Extract the (x, y) coordinate from the center of the cell holding the provided text.  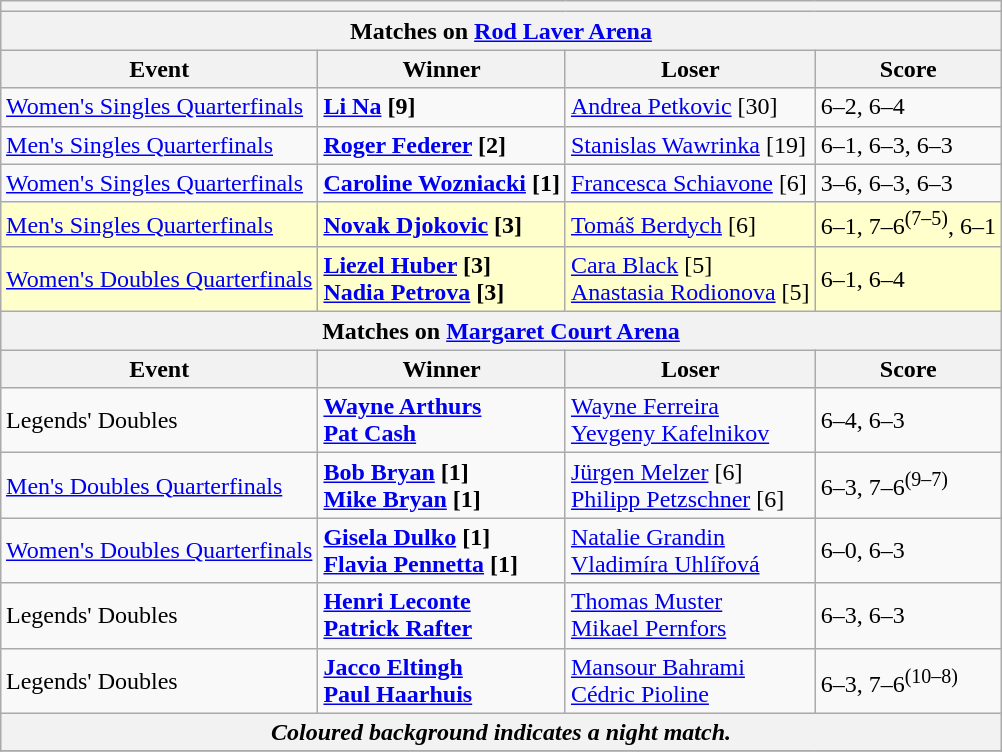
Liezel Huber [3] Nadia Petrova [3] (442, 280)
Jürgen Melzer [6] Philipp Petzschner [6] (690, 486)
Matches on Rod Laver Arena (502, 31)
6–3, 6–3 (908, 616)
6–0, 6–3 (908, 550)
6–1, 7–6(7–5), 6–1 (908, 224)
Francesca Schiavone [6] (690, 183)
Matches on Margaret Court Arena (502, 331)
Mansour Bahrami Cédric Pioline (690, 680)
Caroline Wozniacki [1] (442, 183)
6–3, 7–6(9–7) (908, 486)
Thomas Muster Mikael Pernfors (690, 616)
6–1, 6–3, 6–3 (908, 145)
6–3, 7–6(10–8) (908, 680)
Jacco Eltingh Paul Haarhuis (442, 680)
Novak Djokovic [3] (442, 224)
Stanislas Wawrinka [19] (690, 145)
Gisela Dulko [1] Flavia Pennetta [1] (442, 550)
Wayne Ferreira Yevgeny Kafelnikov (690, 420)
Cara Black [5] Anastasia Rodionova [5] (690, 280)
Coloured background indicates a night match. (502, 732)
Bob Bryan [1] Mike Bryan [1] (442, 486)
Wayne Arthurs Pat Cash (442, 420)
Men's Doubles Quarterfinals (160, 486)
Henri Leconte Patrick Rafter (442, 616)
Roger Federer [2] (442, 145)
6–4, 6–3 (908, 420)
3–6, 6–3, 6–3 (908, 183)
6–2, 6–4 (908, 107)
6–1, 6–4 (908, 280)
Andrea Petkovic [30] (690, 107)
Li Na [9] (442, 107)
Tomáš Berdych [6] (690, 224)
Natalie Grandin Vladimíra Uhlířová (690, 550)
